Locate the cell with the specified text and output its [X, Y] center coordinate. 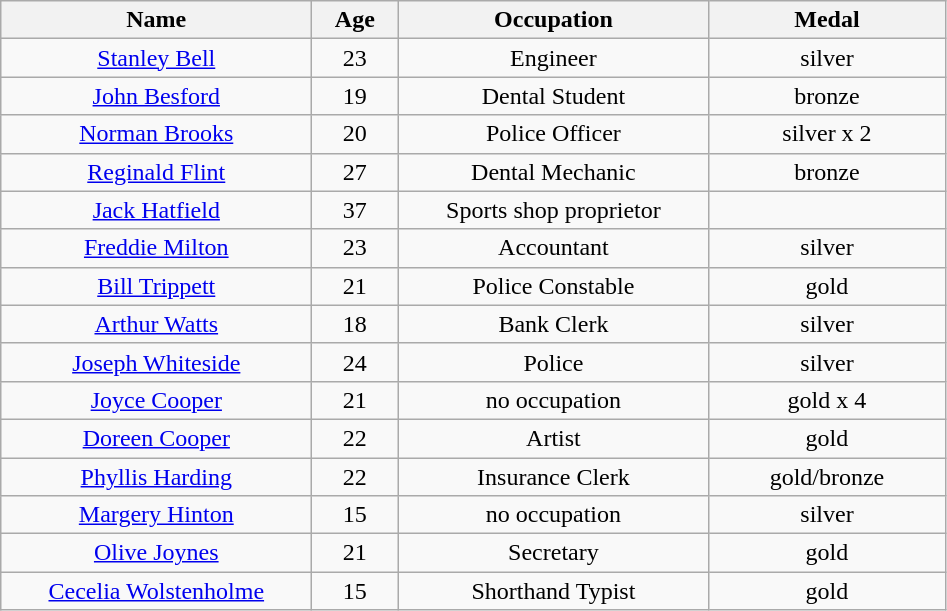
Margery Hinton [156, 515]
Joyce Cooper [156, 400]
18 [355, 324]
Doreen Cooper [156, 438]
Medal [827, 20]
Dental Mechanic [554, 172]
Olive Joynes [156, 553]
Arthur Watts [156, 324]
silver x 2 [827, 134]
Shorthand Typist [554, 591]
Name [156, 20]
Dental Student [554, 96]
Joseph Whiteside [156, 362]
37 [355, 210]
Insurance Clerk [554, 477]
Bank Clerk [554, 324]
Police [554, 362]
Engineer [554, 58]
Norman Brooks [156, 134]
gold/bronze [827, 477]
Stanley Bell [156, 58]
Sports shop proprietor [554, 210]
Reginald Flint [156, 172]
Phyllis Harding [156, 477]
Bill Trippett [156, 286]
Age [355, 20]
Freddie Milton [156, 248]
Occupation [554, 20]
Artist [554, 438]
19 [355, 96]
24 [355, 362]
Police Constable [554, 286]
Jack Hatfield [156, 210]
Accountant [554, 248]
Police Officer [554, 134]
27 [355, 172]
John Besford [156, 96]
gold x 4 [827, 400]
Secretary [554, 553]
Cecelia Wolstenholme [156, 591]
20 [355, 134]
